Scan for the cell matching the given text and deliver its (X, Y) coordinate at center. 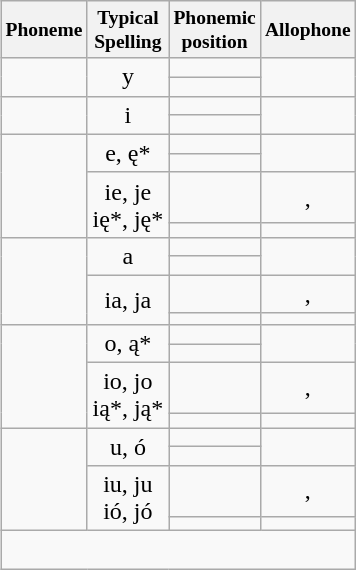
Phoneme (44, 30)
io, joią*, ją* (128, 396)
TypicalSpelling (128, 30)
Phonemicposition (215, 30)
Allophone (308, 30)
ie, jeię*, ję* (128, 204)
a (128, 256)
e, ę* (128, 153)
ia, ja (128, 300)
y (128, 77)
o, ą* (128, 343)
i (128, 115)
iu, juió, jó (128, 498)
u, ó (128, 447)
